Output the (x, y) coordinate of the center of the cell containing the given text.  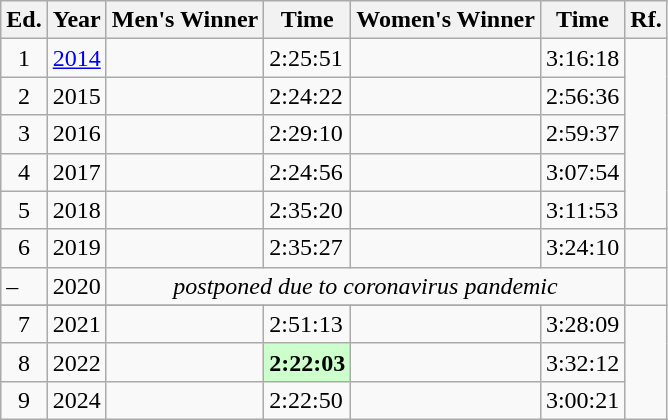
Year (76, 20)
2019 (76, 248)
3:00:21 (582, 400)
5 (24, 210)
Rf. (646, 20)
3:32:12 (582, 362)
2022 (76, 362)
2:35:27 (308, 248)
2021 (76, 324)
8 (24, 362)
3:28:09 (582, 324)
2014 (76, 58)
2015 (76, 96)
2024 (76, 400)
– (24, 286)
3:11:53 (582, 210)
2:56:36 (582, 96)
9 (24, 400)
2:24:56 (308, 172)
6 (24, 248)
Men's Winner (185, 20)
postponed due to coronavirus pandemic (366, 286)
2018 (76, 210)
3 (24, 134)
2:22:50 (308, 400)
2:51:13 (308, 324)
2:35:20 (308, 210)
Ed. (24, 20)
1 (24, 58)
Women's Winner (446, 20)
2:25:51 (308, 58)
7 (24, 324)
4 (24, 172)
2017 (76, 172)
3:24:10 (582, 248)
2:24:22 (308, 96)
3:07:54 (582, 172)
2:29:10 (308, 134)
2 (24, 96)
2020 (76, 286)
3:16:18 (582, 58)
2016 (76, 134)
2:22:03 (308, 362)
2:59:37 (582, 134)
